Identify which cell holds the provided text, then report its [x, y] central coordinate. 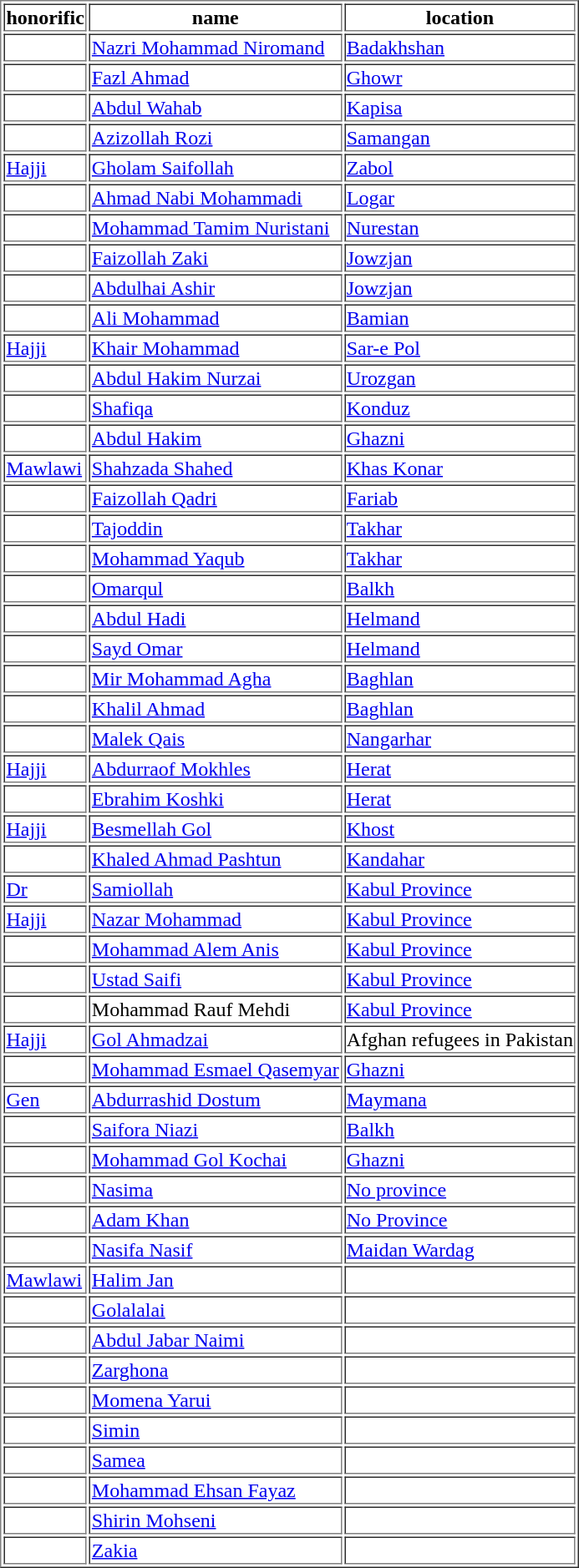
Mohammad Ehsan Fayaz [216, 1490]
Ebrahim Koshki [216, 798]
Bamian [460, 317]
Simin [216, 1429]
Zakia [216, 1550]
Urozgan [460, 377]
No province [460, 1189]
Abdurraof Mokhles [216, 768]
Mohammad Gol Kochai [216, 1159]
Konduz [460, 407]
Mohammad Esmael Qasemyar [216, 1069]
Abdul Jabar Naimi [216, 1339]
Momena Yarui [216, 1399]
Khair Mohammad [216, 347]
Ghowr [460, 77]
name [216, 17]
honorific [45, 17]
Abdul Hakim [216, 438]
Nurestan [460, 227]
Golalalai [216, 1309]
Nasima [216, 1189]
Nangarhar [460, 738]
Maidan Wardag [460, 1249]
No Province [460, 1219]
Halim Jan [216, 1279]
Omarqul [216, 588]
Ustad Saifi [216, 979]
Sayd Omar [216, 648]
Khaled Ahmad Pashtun [216, 858]
Dr [45, 888]
Zarghona [216, 1369]
Ahmad Nabi Mohammadi [216, 197]
Khost [460, 828]
Abdurrashid Dostum [216, 1099]
Badakhshan [460, 47]
Mir Mohammad Agha [216, 678]
Sar-e Pol [460, 347]
Mohammad Alem Anis [216, 948]
Abdul Wahab [216, 107]
Shirin Mohseni [216, 1520]
Zabol [460, 167]
Khalil Ahmad [216, 708]
Mohammad Rauf Mehdi [216, 1009]
Gholam Saifollah [216, 167]
Samea [216, 1459]
Samangan [460, 137]
Shafiqa [216, 407]
Fariab [460, 498]
Faizollah Zaki [216, 257]
Kapisa [460, 107]
Mohammad Tamim Nuristani [216, 227]
Nasifa Nasif [216, 1249]
Tajoddin [216, 528]
Malek Qais [216, 738]
Nazri Mohammad Niromand [216, 47]
Faizollah Qadri [216, 498]
Afghan refugees in Pakistan [460, 1039]
Kandahar [460, 858]
Fazl Ahmad [216, 77]
Maymana [460, 1099]
Saifora Niazi [216, 1129]
Logar [460, 197]
Ali Mohammad [216, 317]
Gol Ahmadzai [216, 1039]
Azizollah Rozi [216, 137]
Khas Konar [460, 468]
Besmellah Gol [216, 828]
Gen [45, 1099]
Abdul Hakim Nurzai [216, 377]
Mohammad Yaqub [216, 558]
Adam Khan [216, 1219]
Samiollah [216, 888]
Nazar Mohammad [216, 918]
location [460, 17]
Abdulhai Ashir [216, 287]
Abdul Hadi [216, 618]
Shahzada Shahed [216, 468]
